From the cell containing the given text, extract its center point as (X, Y) coordinate. 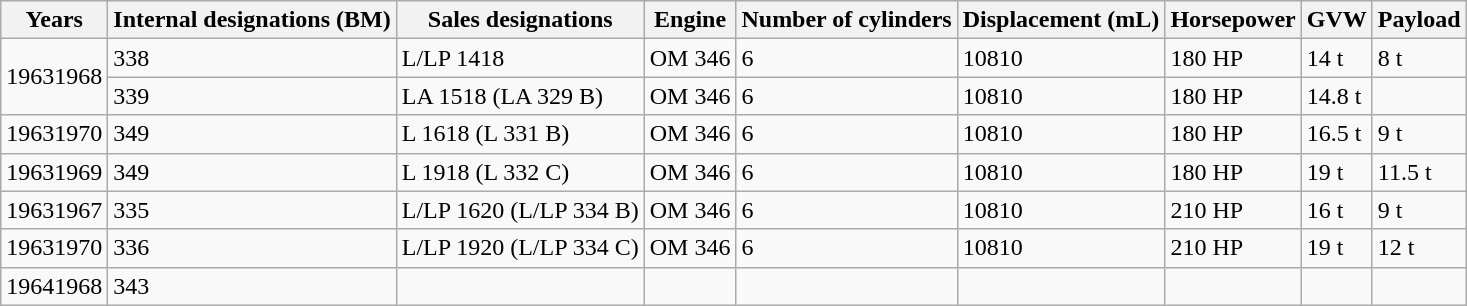
19641968 (54, 286)
Engine (690, 20)
14 t (1336, 58)
Years (54, 20)
19631969 (54, 172)
L 1618 (L 331 B) (520, 134)
LA 1518 (LA 329 B) (520, 96)
Payload (1419, 20)
19631967 (54, 210)
335 (252, 210)
Displacement (mL) (1061, 20)
Number of cylinders (846, 20)
11.5 t (1419, 172)
Sales designations (520, 20)
16.5 t (1336, 134)
343 (252, 286)
16 t (1336, 210)
338 (252, 58)
L/LP 1920 (L/LP 334 C) (520, 248)
Internal designations (BM) (252, 20)
L 1918 (L 332 C) (520, 172)
Horsepower (1233, 20)
L/LP 1620 (L/LP 334 B) (520, 210)
339 (252, 96)
12 t (1419, 248)
19631968 (54, 77)
L/LP 1418 (520, 58)
8 t (1419, 58)
14.8 t (1336, 96)
336 (252, 248)
GVW (1336, 20)
